Search for the cell housing the specified text and yield its (x, y) center coordinate. 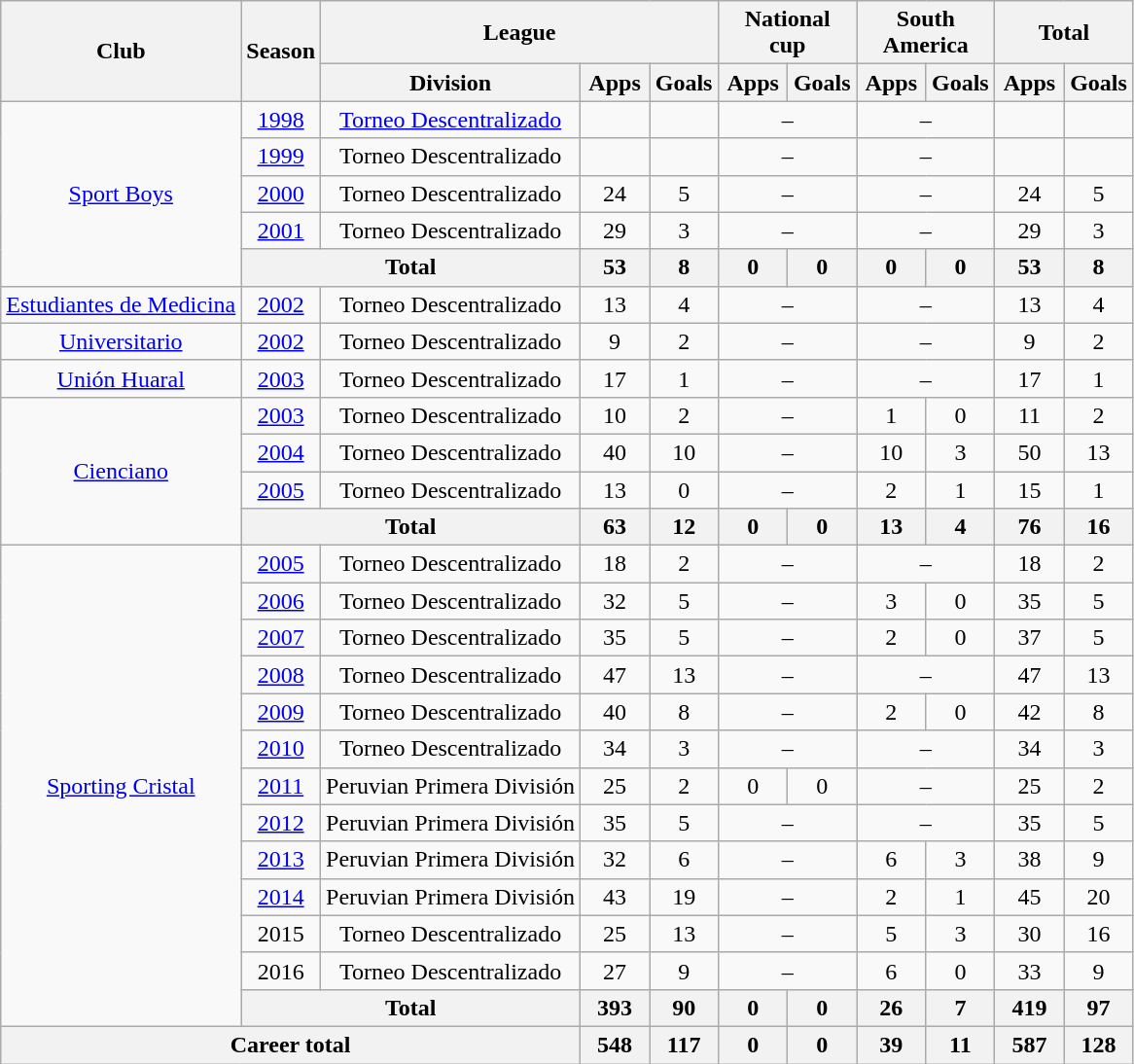
50 (1029, 452)
Estudiantes de Medicina (121, 304)
2001 (281, 231)
90 (685, 1008)
117 (685, 1045)
2014 (281, 897)
Division (451, 83)
2008 (281, 675)
Sporting Cristal (121, 786)
128 (1099, 1045)
2007 (281, 638)
2009 (281, 712)
19 (685, 897)
43 (615, 897)
38 (1029, 860)
2011 (281, 786)
45 (1029, 897)
12 (685, 527)
1999 (281, 157)
63 (615, 527)
Cienciano (121, 471)
7 (961, 1008)
27 (615, 971)
2013 (281, 860)
Club (121, 51)
National cup (788, 33)
39 (891, 1045)
2012 (281, 823)
Unión Huaral (121, 378)
587 (1029, 1045)
20 (1099, 897)
15 (1029, 489)
Season (281, 51)
33 (1029, 971)
League (519, 33)
37 (1029, 638)
419 (1029, 1008)
97 (1099, 1008)
42 (1029, 712)
2016 (281, 971)
2004 (281, 452)
393 (615, 1008)
2000 (281, 194)
2015 (281, 934)
2006 (281, 601)
76 (1029, 527)
30 (1029, 934)
1998 (281, 120)
Sport Boys (121, 194)
548 (615, 1045)
South America (926, 33)
26 (891, 1008)
Career total (291, 1045)
Universitario (121, 341)
2010 (281, 749)
